From the cell containing the given text, extract its center point as (x, y) coordinate. 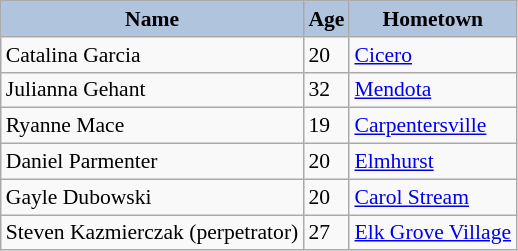
Carol Stream (432, 197)
Elmhurst (432, 162)
Mendota (432, 90)
Ryanne Mace (152, 126)
Daniel Parmenter (152, 162)
Age (326, 19)
Catalina Garcia (152, 55)
Name (152, 19)
Gayle Dubowski (152, 197)
Steven Kazmierczak (perpetrator) (152, 233)
27 (326, 233)
Carpentersville (432, 126)
19 (326, 126)
Julianna Gehant (152, 90)
Cicero (432, 55)
Hometown (432, 19)
Elk Grove Village (432, 233)
32 (326, 90)
